Find where the given text appears and provide that cell's center as (X, Y) coordinate. 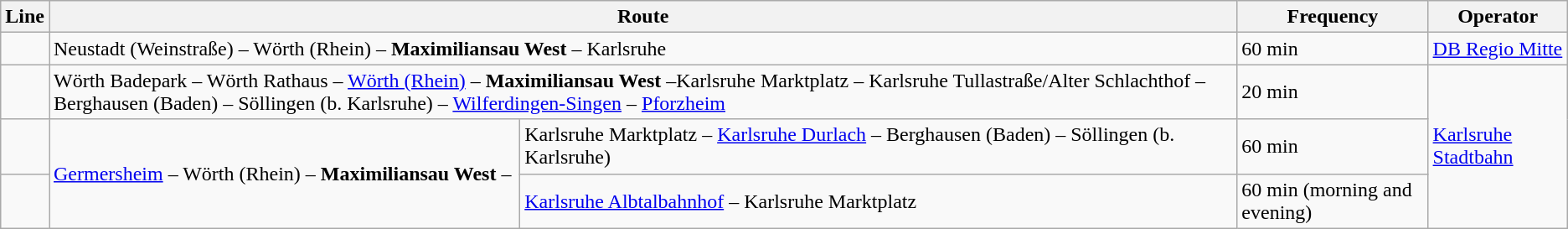
DB Regio Mitte (1498, 49)
Karlsruhe Marktplatz – Karlsruhe Durlach – Berghausen (Baden) – Söllingen (b. Karlsruhe) (879, 146)
20 min (1333, 92)
Frequency (1333, 17)
60 min (morning and evening) (1333, 201)
Route (642, 17)
Operator (1498, 17)
Germersheim – Wörth (Rhein) – Maximiliansau West – (284, 174)
Line (25, 17)
Neustadt (Weinstraße) – Wörth (Rhein) – Maximiliansau West – Karlsruhe (642, 49)
Karlsruhe Stadtbahn (1498, 146)
Karlsruhe Albtalbahnhof – Karlsruhe Marktplatz (879, 201)
